Return (x, y) of the center of cell containing provided text 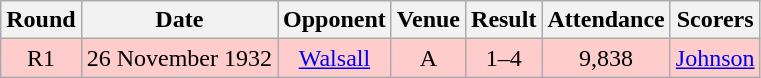
Johnson (715, 58)
A (428, 58)
Date (179, 20)
1–4 (504, 58)
Result (504, 20)
26 November 1932 (179, 58)
Venue (428, 20)
Scorers (715, 20)
Attendance (606, 20)
Opponent (335, 20)
Walsall (335, 58)
Round (41, 20)
R1 (41, 58)
9,838 (606, 58)
